Detect which cell encompasses the target text, then output its (x, y) center coordinate. 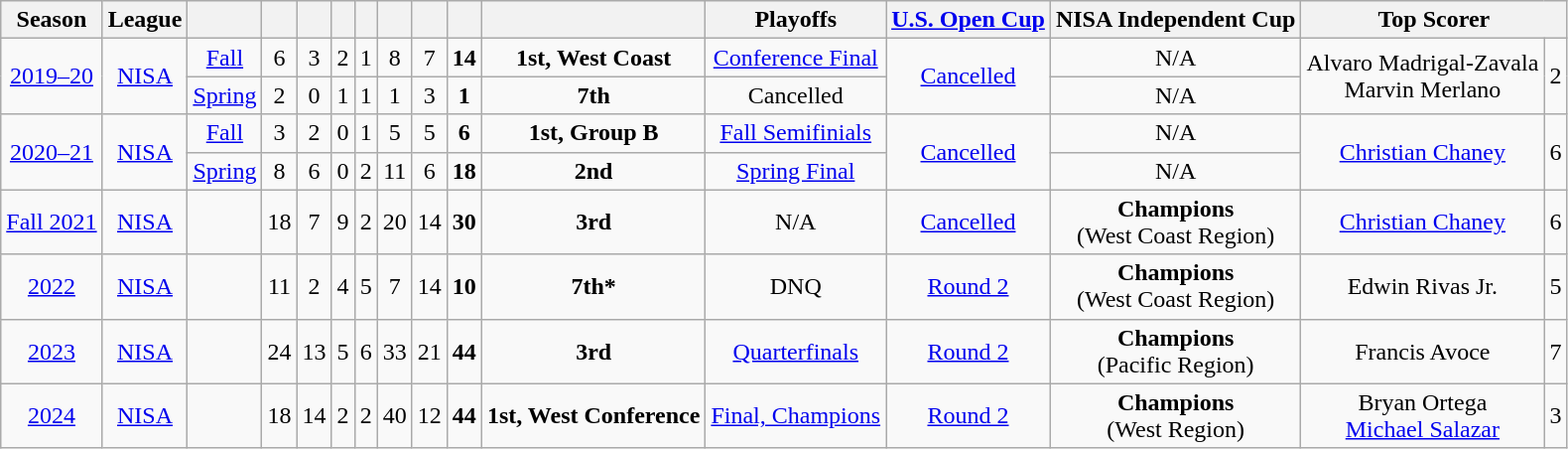
Francis Avoce (1423, 352)
Quarterfinals (796, 352)
Fall 2021 (52, 223)
Spring Final (796, 171)
DNQ (796, 286)
33 (395, 352)
2023 (52, 352)
1st, Group B (593, 133)
Final, Champions (796, 415)
4 (343, 286)
21 (429, 352)
30 (464, 223)
2022 (52, 286)
Conference Final (796, 58)
League (145, 20)
Bryan Ortega Michael Salazar (1423, 415)
12 (429, 415)
Fall Semifinials (796, 133)
Edwin Rivas Jr. (1423, 286)
U.S. Open Cup (969, 20)
10 (464, 286)
2019–20 (52, 76)
13 (314, 352)
1st, West Conference (593, 415)
2020–21 (52, 152)
1st, West Coast (593, 58)
Season (52, 20)
7th (593, 95)
Alvaro Madrigal-Zavala Marvin Merlano (1423, 76)
2nd (593, 171)
NISA Independent Cup (1175, 20)
2024 (52, 415)
Top Scorer (1434, 20)
Playoffs (796, 20)
24 (280, 352)
20 (395, 223)
9 (343, 223)
40 (395, 415)
Champions(Pacific Region) (1175, 352)
7th* (593, 286)
Champions(West Region) (1175, 415)
